Find where the given text appears and provide that cell's center as [X, Y] coordinate. 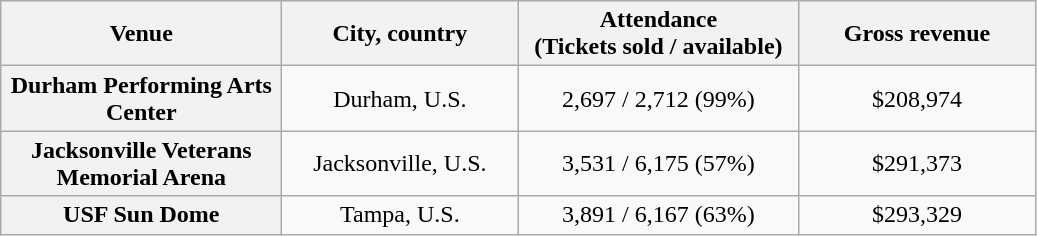
Durham, U.S. [400, 98]
Gross revenue [917, 34]
3,891 / 6,167 (63%) [658, 215]
City, country [400, 34]
Jacksonville, U.S. [400, 164]
2,697 / 2,712 (99%) [658, 98]
$291,373 [917, 164]
Tampa, U.S. [400, 215]
3,531 / 6,175 (57%) [658, 164]
Venue [142, 34]
USF Sun Dome [142, 215]
Jacksonville Veterans Memorial Arena [142, 164]
Durham Performing Arts Center [142, 98]
$208,974 [917, 98]
$293,329 [917, 215]
Attendance (Tickets sold / available) [658, 34]
